Extract the [X, Y] coordinate from the center of the cell holding the provided text.  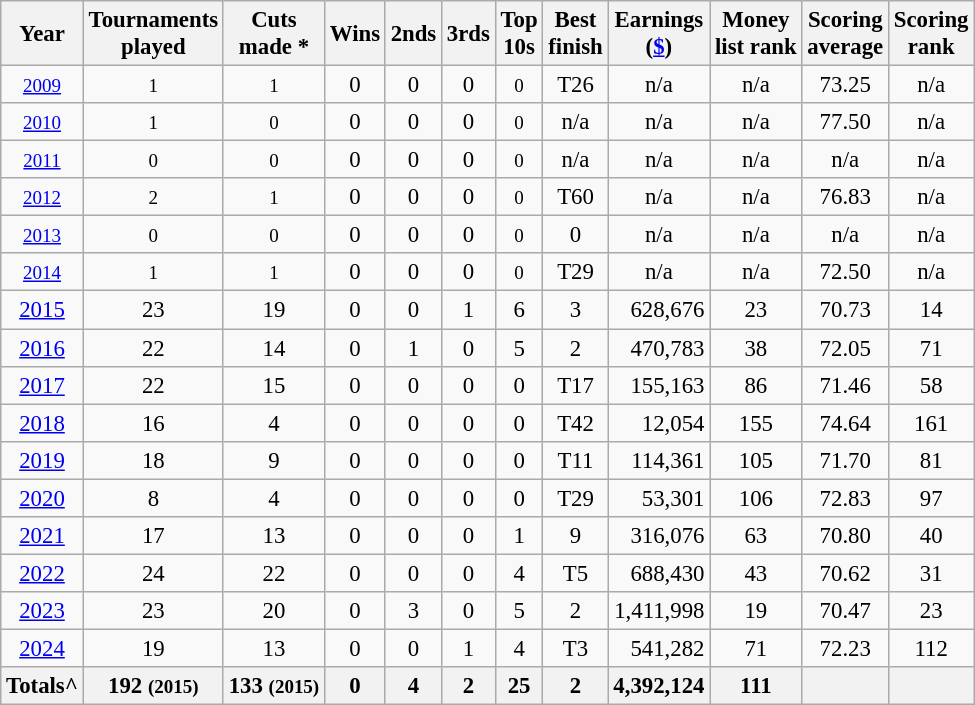
192 (2015) [153, 686]
688,430 [659, 573]
155 [756, 423]
16 [153, 423]
3rds [469, 34]
133 (2015) [274, 686]
2nds [413, 34]
Tournaments played [153, 34]
2018 [42, 423]
T42 [576, 423]
114,361 [659, 460]
24 [153, 573]
Top 10s [519, 34]
73.25 [846, 85]
8 [153, 498]
38 [756, 348]
2009 [42, 85]
Wins [354, 34]
74.64 [846, 423]
12,054 [659, 423]
2010 [42, 122]
T60 [576, 197]
111 [756, 686]
112 [930, 648]
2013 [42, 235]
T5 [576, 573]
T11 [576, 460]
2011 [42, 160]
71.70 [846, 460]
T17 [576, 385]
2017 [42, 385]
Earnings($) [659, 34]
72.05 [846, 348]
20 [274, 611]
106 [756, 498]
Best finish [576, 34]
541,282 [659, 648]
72.23 [846, 648]
86 [756, 385]
Cuts made * [274, 34]
4,392,124 [659, 686]
2012 [42, 197]
Year [42, 34]
Scoring average [846, 34]
70.62 [846, 573]
81 [930, 460]
15 [274, 385]
17 [153, 536]
2023 [42, 611]
70.47 [846, 611]
1,411,998 [659, 611]
2016 [42, 348]
Moneylist rank [756, 34]
2019 [42, 460]
470,783 [659, 348]
105 [756, 460]
70.73 [846, 310]
53,301 [659, 498]
161 [930, 423]
72.50 [846, 273]
Scoringrank [930, 34]
71.46 [846, 385]
77.50 [846, 122]
2020 [42, 498]
97 [930, 498]
316,076 [659, 536]
18 [153, 460]
2015 [42, 310]
70.80 [846, 536]
40 [930, 536]
6 [519, 310]
31 [930, 573]
63 [756, 536]
Totals^ [42, 686]
76.83 [846, 197]
T26 [576, 85]
T3 [576, 648]
628,676 [659, 310]
2022 [42, 573]
155,163 [659, 385]
2021 [42, 536]
2014 [42, 273]
58 [930, 385]
2024 [42, 648]
43 [756, 573]
72.83 [846, 498]
25 [519, 686]
